Output the (X, Y) coordinate of the center of the cell containing the given text.  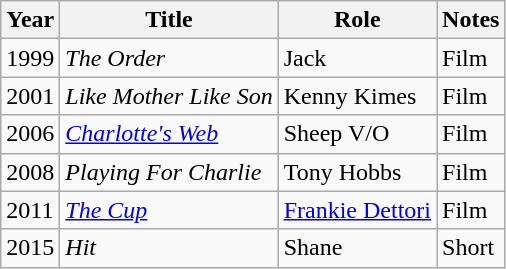
Title (169, 20)
Role (357, 20)
Frankie Dettori (357, 210)
1999 (30, 58)
Like Mother Like Son (169, 96)
Charlotte's Web (169, 134)
2015 (30, 248)
Jack (357, 58)
Notes (471, 20)
The Order (169, 58)
The Cup (169, 210)
2008 (30, 172)
Year (30, 20)
Tony Hobbs (357, 172)
Sheep V/O (357, 134)
2011 (30, 210)
Shane (357, 248)
Short (471, 248)
2006 (30, 134)
Playing For Charlie (169, 172)
Kenny Kimes (357, 96)
Hit (169, 248)
2001 (30, 96)
